Identify which cell holds the provided text, then report its [X, Y] central coordinate. 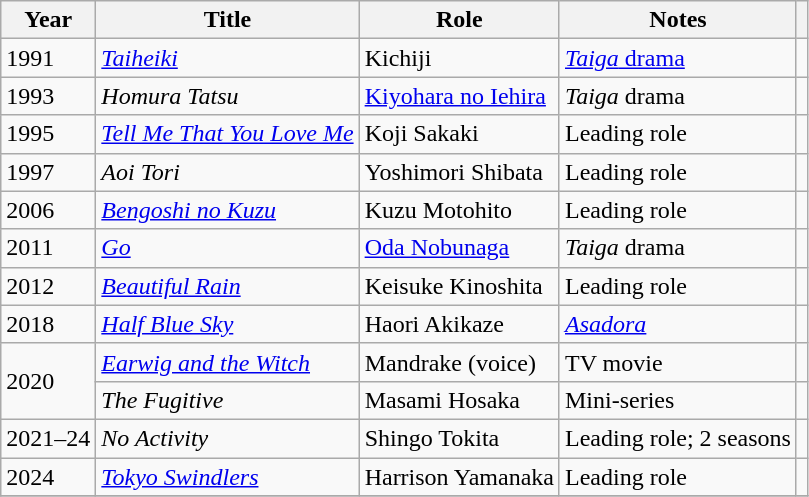
Homura Tatsu [228, 96]
Shingo Tokita [459, 438]
2006 [48, 210]
Kiyohara no Iehira [459, 96]
Keisuke Kinoshita [459, 286]
Half Blue Sky [228, 324]
Harrison Yamanaka [459, 477]
Yoshimori Shibata [459, 172]
Beautiful Rain [228, 286]
Role [459, 20]
Asadora [678, 324]
Koji Sakaki [459, 134]
The Fugitive [228, 400]
Bengoshi no Kuzu [228, 210]
TV movie [678, 362]
2021–24 [48, 438]
2011 [48, 248]
Earwig and the Witch [228, 362]
Go [228, 248]
2012 [48, 286]
Oda Nobunaga [459, 248]
1995 [48, 134]
2020 [48, 381]
Mini-series [678, 400]
1991 [48, 58]
Tell Me That You Love Me [228, 134]
Mandrake (voice) [459, 362]
Taiheiki [228, 58]
Leading role; 2 seasons [678, 438]
Kuzu Motohito [459, 210]
No Activity [228, 438]
Notes [678, 20]
Title [228, 20]
2018 [48, 324]
Year [48, 20]
Aoi Tori [228, 172]
Tokyo Swindlers [228, 477]
1997 [48, 172]
2024 [48, 477]
Kichiji [459, 58]
1993 [48, 96]
Haori Akikaze [459, 324]
Masami Hosaka [459, 400]
